From the cell containing the given text, extract its center point as (X, Y) coordinate. 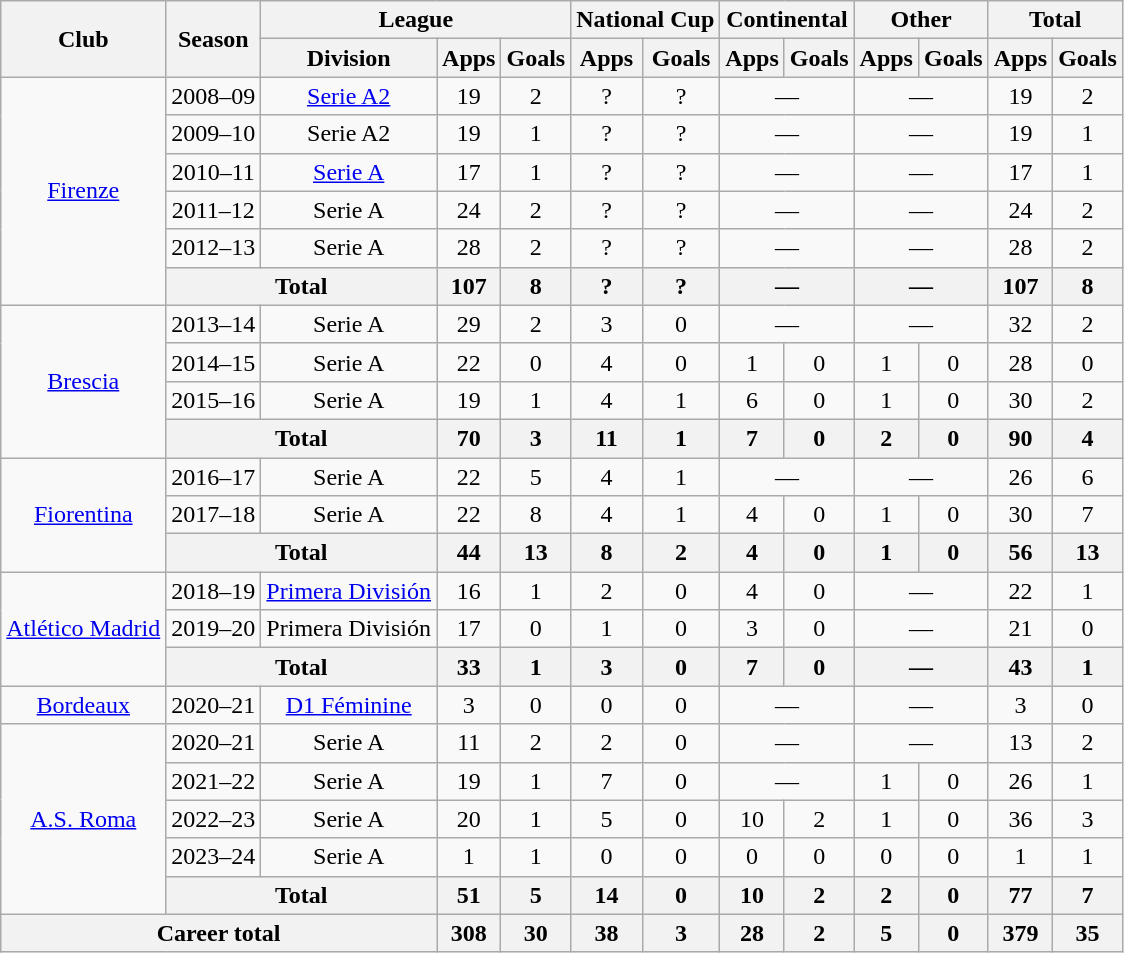
Fiorentina (84, 515)
70 (469, 438)
38 (607, 933)
Division (349, 58)
2019–20 (214, 629)
35 (1088, 933)
A.S. Roma (84, 819)
56 (1020, 553)
308 (469, 933)
379 (1020, 933)
Bordeaux (84, 705)
League (416, 20)
33 (469, 667)
Season (214, 39)
2022–23 (214, 819)
20 (469, 819)
2010–11 (214, 172)
2012–13 (214, 248)
43 (1020, 667)
2015–16 (214, 400)
16 (469, 591)
Other (921, 20)
2023–24 (214, 857)
2013–14 (214, 324)
Career total (219, 933)
Club (84, 39)
77 (1020, 895)
2018–19 (214, 591)
90 (1020, 438)
Firenze (84, 191)
Continental (787, 20)
36 (1020, 819)
2016–17 (214, 477)
29 (469, 324)
D1 Féminine (349, 705)
2008–09 (214, 96)
2021–22 (214, 781)
2011–12 (214, 210)
2014–15 (214, 362)
14 (607, 895)
Atlético Madrid (84, 629)
2017–18 (214, 515)
51 (469, 895)
2009–10 (214, 134)
21 (1020, 629)
National Cup (646, 20)
Brescia (84, 381)
44 (469, 553)
32 (1020, 324)
